From the cell containing the given text, extract its center point as (X, Y) coordinate. 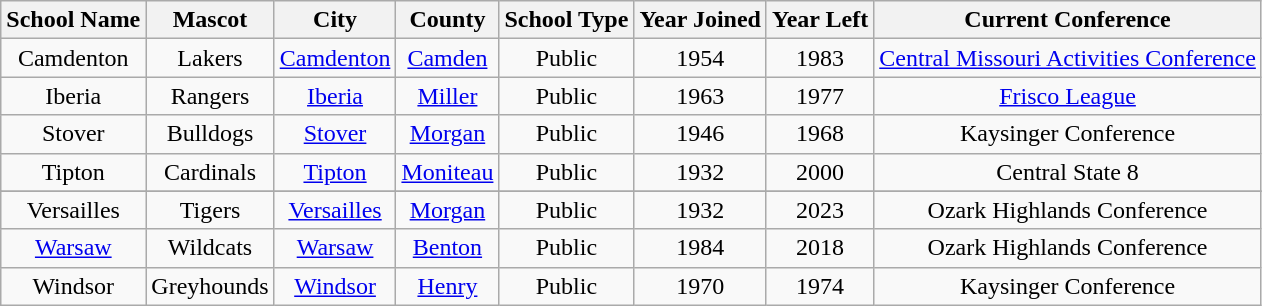
Benton (448, 248)
Miller (448, 96)
City (335, 20)
County (448, 20)
Year Left (820, 20)
School Name (74, 20)
Year Joined (700, 20)
Cardinals (210, 172)
Rangers (210, 96)
Wildcats (210, 248)
Frisco League (1068, 96)
Mascot (210, 20)
Camden (448, 58)
1974 (820, 286)
2000 (820, 172)
1946 (700, 134)
Henry (448, 286)
Central Missouri Activities Conference (1068, 58)
2023 (820, 210)
School Type (566, 20)
Central State 8 (1068, 172)
Moniteau (448, 172)
1970 (700, 286)
Lakers (210, 58)
2018 (820, 248)
1963 (700, 96)
1984 (700, 248)
Greyhounds (210, 286)
1954 (700, 58)
1977 (820, 96)
Bulldogs (210, 134)
Tigers (210, 210)
1983 (820, 58)
1968 (820, 134)
Current Conference (1068, 20)
